Detect which cell encompasses the target text, then output its [x, y] center coordinate. 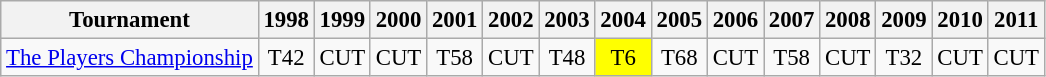
The Players Championship [130, 58]
2000 [398, 20]
2010 [960, 20]
2006 [735, 20]
2007 [792, 20]
2001 [455, 20]
T32 [904, 58]
2002 [511, 20]
1998 [286, 20]
1999 [342, 20]
2005 [679, 20]
2004 [623, 20]
2011 [1016, 20]
T68 [679, 58]
2008 [848, 20]
T48 [567, 58]
T42 [286, 58]
2003 [567, 20]
Tournament [130, 20]
2009 [904, 20]
T6 [623, 58]
